Return (X, Y) of the center of cell containing provided text 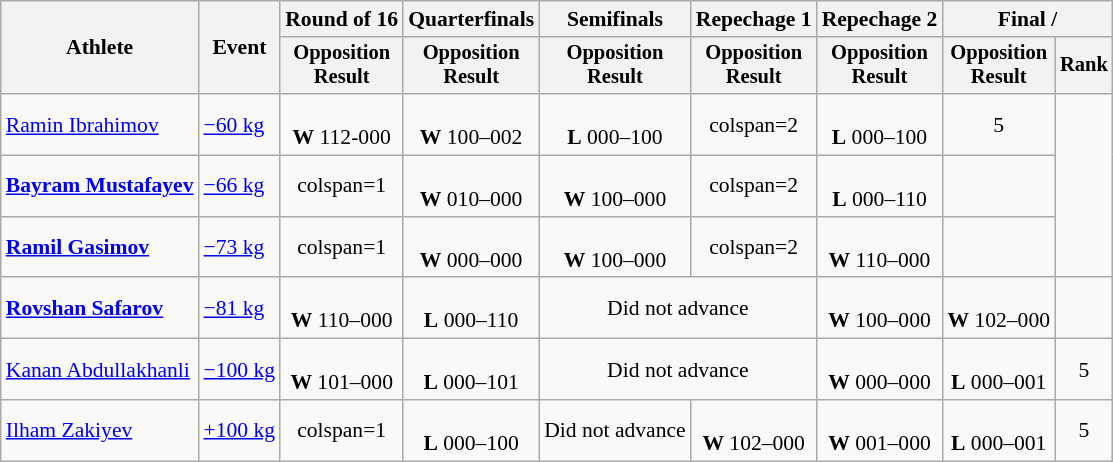
Kanan Abdullakhanli (100, 370)
Event (240, 48)
Rovshan Safarov (100, 308)
−81 kg (240, 308)
W 100–002 (471, 124)
Athlete (100, 48)
W 010–000 (471, 186)
Semifinals (615, 19)
Final / (1027, 19)
Rank (1084, 66)
+100 kg (240, 430)
W 112-000 (342, 124)
−60 kg (240, 124)
−66 kg (240, 186)
−100 kg (240, 370)
Ilham Zakiyev (100, 430)
L 000–101 (471, 370)
Bayram Mustafayev (100, 186)
Ramil Gasimov (100, 248)
W 001–000 (880, 430)
Repechage 1 (754, 19)
Quarterfinals (471, 19)
Round of 16 (342, 19)
Repechage 2 (880, 19)
−73 kg (240, 248)
W 101–000 (342, 370)
Ramin Ibrahimov (100, 124)
